Search for the cell housing the specified text and yield its (X, Y) center coordinate. 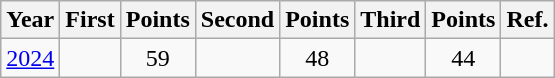
59 (158, 58)
Third (390, 20)
2024 (30, 58)
First (90, 20)
44 (464, 58)
Second (237, 20)
Year (30, 20)
Ref. (528, 20)
48 (318, 58)
